Locate the cell with the specified text and output its [X, Y] center coordinate. 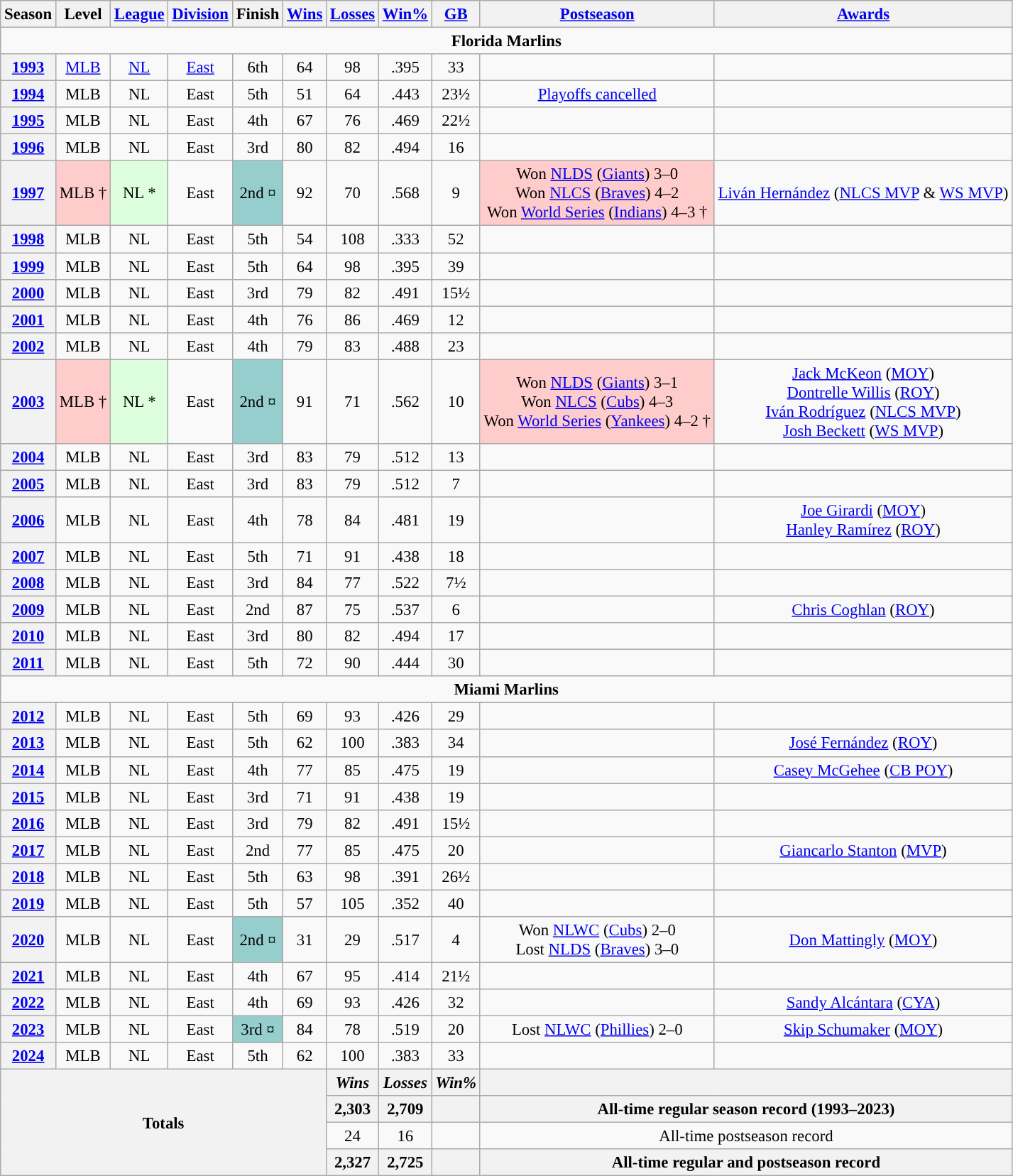
2006 [28, 520]
57 [305, 903]
All-time regular and postseason record [746, 1163]
Season [28, 14]
Postseason [597, 14]
31 [305, 940]
2015 [28, 797]
2014 [28, 770]
4 [456, 940]
34 [456, 744]
.537 [405, 610]
1997 [28, 193]
Lost NLWC (Phillies) 2–0 [597, 1030]
90 [353, 663]
10 [456, 402]
Don Mattingly (MOY) [863, 940]
1995 [28, 121]
70 [353, 193]
2024 [28, 1056]
.333 [405, 239]
Giancarlo Stanton (MVP) [863, 850]
18 [456, 556]
9 [456, 193]
2002 [28, 346]
.517 [405, 940]
23½ [456, 94]
.352 [405, 903]
52 [456, 239]
.522 [405, 583]
.568 [405, 193]
2,303 [353, 1109]
87 [305, 610]
.444 [405, 663]
95 [353, 976]
2004 [28, 457]
Level [82, 14]
108 [353, 239]
1993 [28, 67]
2011 [28, 663]
63 [305, 877]
All-time regular season record (1993–2023) [746, 1109]
Florida Marlins [507, 41]
Casey McGehee (CB POY) [863, 770]
2,725 [405, 1163]
12 [456, 320]
86 [353, 320]
Joe Girardi (MOY)Hanley Ramírez (ROY) [863, 520]
GB [456, 14]
Liván Hernández (NLCS MVP & WS MVP) [863, 193]
Sandy Alcántara (CYA) [863, 1003]
Awards [863, 14]
Totals [163, 1123]
Finish [257, 14]
30 [456, 663]
54 [305, 239]
2013 [28, 744]
2012 [28, 717]
26½ [456, 877]
7½ [456, 583]
Jack McKeon (MOY)Dontrelle Willis (ROY)Iván Rodríguez (NLCS MVP)Josh Beckett (WS MVP) [863, 402]
92 [305, 193]
2016 [28, 823]
40 [456, 903]
39 [456, 266]
.481 [405, 520]
105 [353, 903]
2008 [28, 583]
2019 [28, 903]
1994 [28, 94]
Skip Schumaker (MOY) [863, 1030]
2007 [28, 556]
.414 [405, 976]
7 [456, 484]
6 [456, 610]
1996 [28, 148]
2001 [28, 320]
Chris Coghlan (ROY) [863, 610]
13 [456, 457]
17 [456, 636]
2010 [28, 636]
All-time postseason record [746, 1136]
Playoffs cancelled [597, 94]
2,327 [353, 1163]
.391 [405, 877]
2005 [28, 484]
.519 [405, 1030]
.562 [405, 402]
Won NLWC (Cubs) 2–0 Lost NLDS (Braves) 3–0 [597, 940]
.488 [405, 346]
24 [353, 1136]
32 [456, 1003]
2017 [28, 850]
2020 [28, 940]
Won NLDS (Giants) 3–1Won NLCS (Cubs) 4–3Won World Series (Yankees) 4–2 † [597, 402]
51 [305, 94]
21½ [456, 976]
22½ [456, 121]
Division [200, 14]
José Fernández (ROY) [863, 744]
League [139, 14]
2018 [28, 877]
75 [353, 610]
2000 [28, 293]
2,709 [405, 1109]
2023 [28, 1030]
2021 [28, 976]
1999 [28, 266]
Miami Marlins [507, 690]
Won NLDS (Giants) 3–0Won NLCS (Braves) 4–2 Won World Series (Indians) 4–3 † [597, 193]
23 [456, 346]
2003 [28, 402]
2009 [28, 610]
72 [305, 663]
.443 [405, 94]
3rd ¤ [257, 1030]
6th [257, 67]
2022 [28, 1003]
1998 [28, 239]
